Detect which cell encompasses the target text, then output its (X, Y) center coordinate. 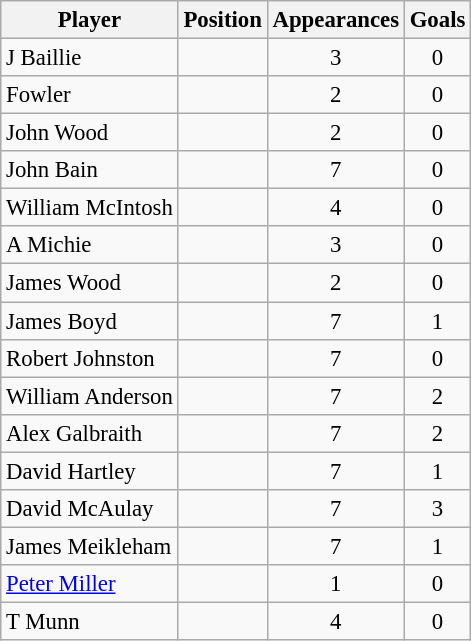
David McAulay (90, 509)
T Munn (90, 621)
Alex Galbraith (90, 433)
William McIntosh (90, 208)
Appearances (336, 20)
Player (90, 20)
John Bain (90, 170)
Position (222, 20)
James Meikleham (90, 546)
A Michie (90, 245)
J Baillie (90, 58)
Robert Johnston (90, 358)
William Anderson (90, 396)
James Wood (90, 283)
Goals (437, 20)
John Wood (90, 133)
Peter Miller (90, 584)
Fowler (90, 95)
David Hartley (90, 471)
James Boyd (90, 321)
